Provide the [X, Y] coordinate of the cell's center where the given text is located.  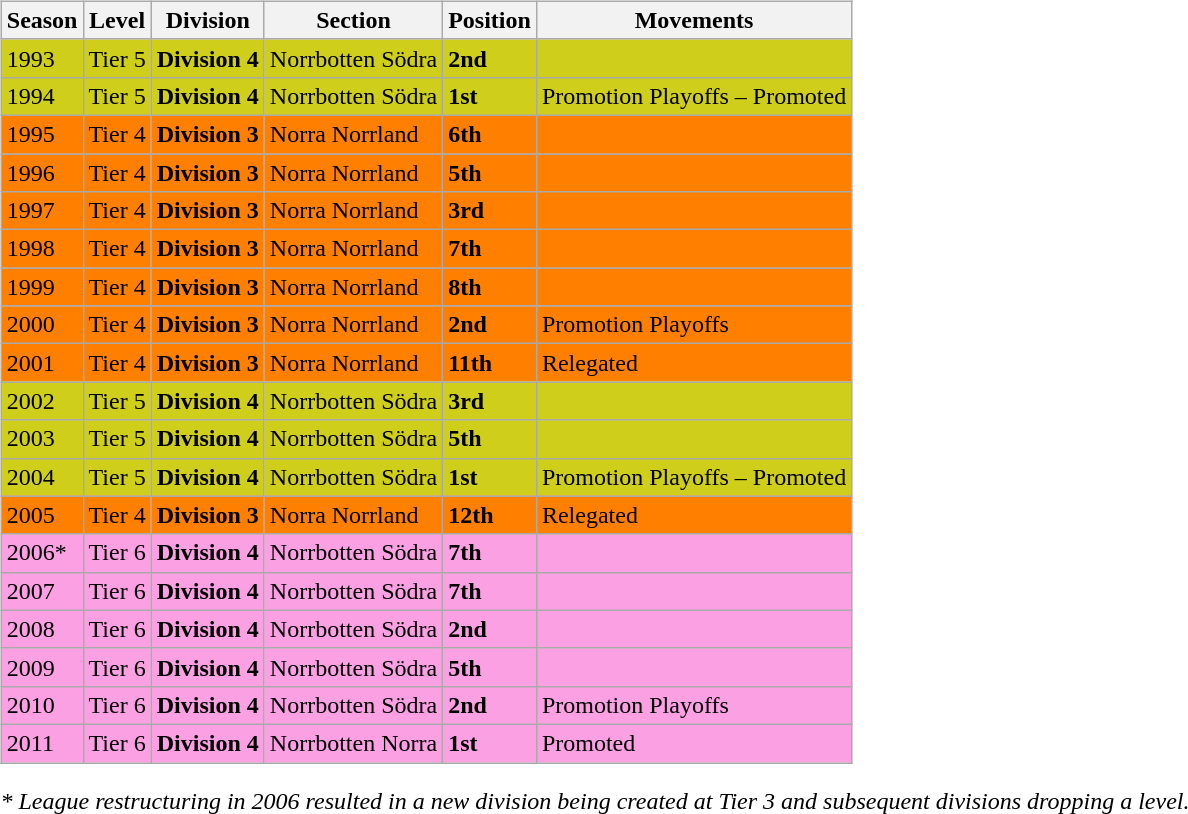
Division [208, 20]
8th [490, 287]
6th [490, 134]
12th [490, 515]
Movements [694, 20]
Promoted [694, 743]
2003 [42, 439]
2005 [42, 515]
1996 [42, 173]
2004 [42, 477]
2000 [42, 325]
1994 [42, 96]
2010 [42, 705]
Section [353, 20]
2001 [42, 363]
2007 [42, 591]
1997 [42, 211]
1993 [42, 58]
1999 [42, 287]
Season [42, 20]
Norrbotten Norra [353, 743]
2002 [42, 401]
2009 [42, 667]
Level [117, 20]
2011 [42, 743]
Position [490, 20]
2008 [42, 629]
1998 [42, 249]
11th [490, 363]
2006* [42, 553]
1995 [42, 134]
